From the cell containing the given text, extract its center point as (x, y) coordinate. 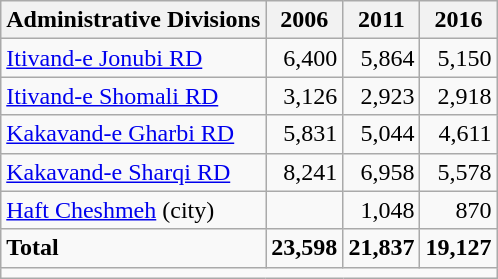
23,598 (304, 248)
1,048 (382, 210)
5,150 (458, 58)
5,831 (304, 134)
2,923 (382, 96)
Total (134, 248)
6,958 (382, 172)
21,837 (382, 248)
Kakavand-e Sharqi RD (134, 172)
Itivand-e Jonubi RD (134, 58)
2,918 (458, 96)
870 (458, 210)
5,578 (458, 172)
2006 (304, 20)
19,127 (458, 248)
Kakavand-e Gharbi RD (134, 134)
5,044 (382, 134)
8,241 (304, 172)
4,611 (458, 134)
Administrative Divisions (134, 20)
Haft Cheshmeh (city) (134, 210)
Itivand-e Shomali RD (134, 96)
6,400 (304, 58)
3,126 (304, 96)
5,864 (382, 58)
2011 (382, 20)
2016 (458, 20)
